Locate the cell with the specified text and output its [x, y] center coordinate. 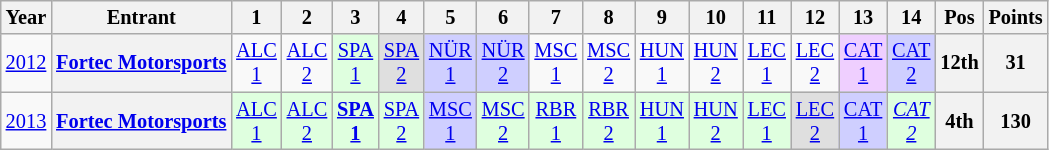
5 [450, 17]
9 [662, 17]
11 [767, 17]
14 [911, 17]
NÜR2 [504, 63]
6 [504, 17]
2012 [26, 63]
3 [356, 17]
12 [815, 17]
RBR1 [556, 121]
2 [307, 17]
Points [1016, 17]
Year [26, 17]
Entrant [141, 17]
13 [863, 17]
1 [256, 17]
RBR2 [608, 121]
NÜR1 [450, 63]
8 [608, 17]
Pos [959, 17]
2013 [26, 121]
4 [402, 17]
130 [1016, 121]
31 [1016, 63]
4th [959, 121]
7 [556, 17]
12th [959, 63]
10 [716, 17]
